Detect which cell encompasses the target text, then output its (X, Y) center coordinate. 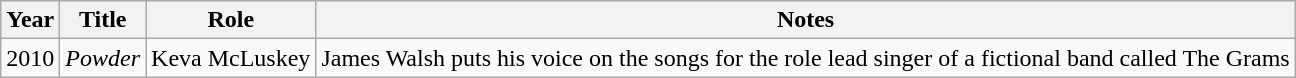
2010 (30, 58)
Role (231, 20)
Notes (806, 20)
Title (103, 20)
Year (30, 20)
Powder (103, 58)
Keva McLuskey (231, 58)
James Walsh puts his voice on the songs for the role lead singer of a fictional band called The Grams (806, 58)
